From the cell containing the given text, extract its center point as (X, Y) coordinate. 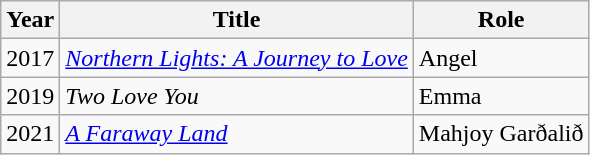
2017 (30, 58)
A Faraway Land (237, 134)
Role (501, 20)
Year (30, 20)
Emma (501, 96)
Mahjoy Garðalið (501, 134)
Angel (501, 58)
2021 (30, 134)
Title (237, 20)
Two Love You (237, 96)
2019 (30, 96)
Northern Lights: A Journey to Love (237, 58)
